Determine the (x, y) coordinate at the center of the cell enclosing the given text.  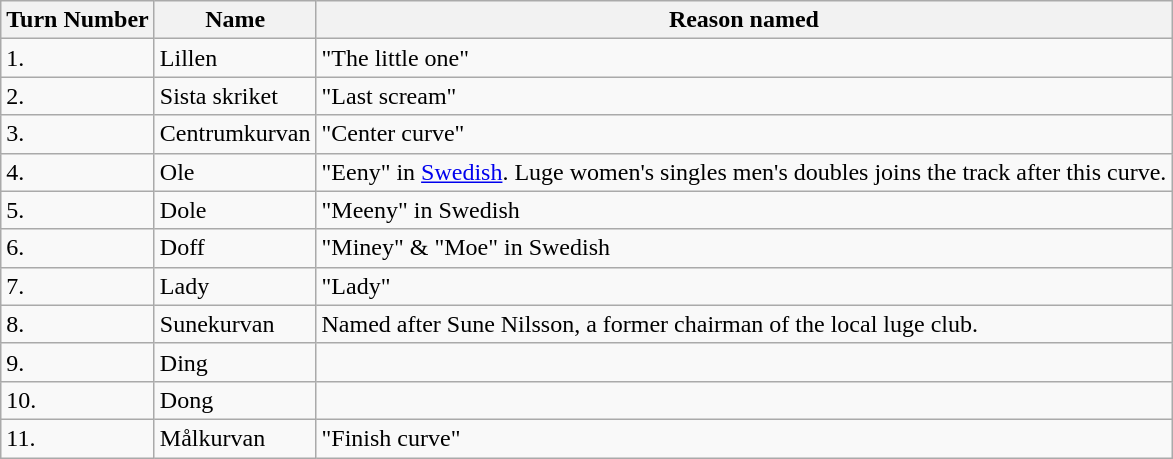
5. (78, 210)
Name (235, 20)
3. (78, 134)
7. (78, 286)
"Finish curve" (744, 438)
11. (78, 438)
9. (78, 362)
6. (78, 248)
Named after Sune Nilsson, a former chairman of the local luge club. (744, 324)
"Last scream" (744, 96)
Ole (235, 172)
Reason named (744, 20)
Lady (235, 286)
4. (78, 172)
Målkurvan (235, 438)
"Meeny" in Swedish (744, 210)
10. (78, 400)
Doff (235, 248)
1. (78, 58)
"The little one" (744, 58)
Ding (235, 362)
Sista skriket (235, 96)
"Miney" & "Moe" in Swedish (744, 248)
Dong (235, 400)
Dole (235, 210)
"Eeny" in Swedish. Luge women's singles men's doubles joins the track after this curve. (744, 172)
"Center curve" (744, 134)
Sunekurvan (235, 324)
2. (78, 96)
Centrumkurvan (235, 134)
Turn Number (78, 20)
"Lady" (744, 286)
8. (78, 324)
Lillen (235, 58)
